Scan for the cell matching the given text and deliver its (X, Y) coordinate at center. 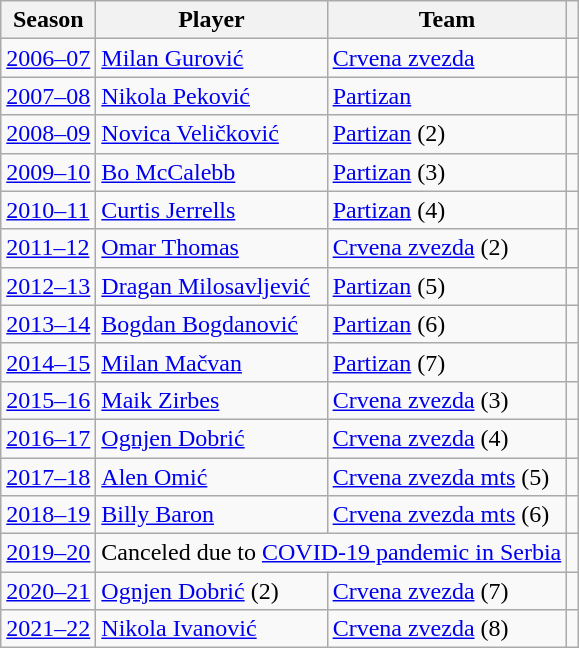
Dragan Milosavljević (212, 286)
Maik Zirbes (212, 400)
Partizan (2) (447, 134)
2007–08 (48, 96)
Crvena zvezda (447, 58)
2017–18 (48, 477)
2014–15 (48, 362)
Team (447, 20)
Bogdan Bogdanović (212, 324)
2008–09 (48, 134)
2011–12 (48, 248)
Crvena zvezda (2) (447, 248)
Milan Gurović (212, 58)
Player (212, 20)
2021–22 (48, 629)
Crvena zvezda (4) (447, 438)
Season (48, 20)
2012–13 (48, 286)
Crvena zvezda (7) (447, 591)
Partizan (5) (447, 286)
Partizan (7) (447, 362)
2015–16 (48, 400)
Partizan (447, 96)
2009–10 (48, 172)
2013–14 (48, 324)
2006–07 (48, 58)
2016–17 (48, 438)
Milan Mačvan (212, 362)
Bo McCalebb (212, 172)
Novica Veličković (212, 134)
Curtis Jerrells (212, 210)
Billy Baron (212, 515)
Omar Thomas (212, 248)
Crvena zvezda (8) (447, 629)
2019–20 (48, 553)
Alen Omić (212, 477)
Nikola Ivanović (212, 629)
Nikola Peković (212, 96)
2020–21 (48, 591)
2018–19 (48, 515)
Partizan (6) (447, 324)
Crvena zvezda mts (6) (447, 515)
Crvena zvezda (3) (447, 400)
Partizan (3) (447, 172)
Crvena zvezda mts (5) (447, 477)
2010–11 (48, 210)
Canceled due to COVID-19 pandemic in Serbia (332, 553)
Ognjen Dobrić (2) (212, 591)
Partizan (4) (447, 210)
Ognjen Dobrić (212, 438)
